From the cell containing the given text, extract its center point as (x, y) coordinate. 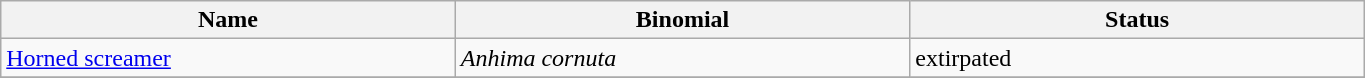
Name (228, 20)
extirpated (1138, 58)
Anhima cornuta (682, 58)
Horned screamer (228, 58)
Binomial (682, 20)
Status (1138, 20)
